Locate the cell with the specified text and output its [X, Y] center coordinate. 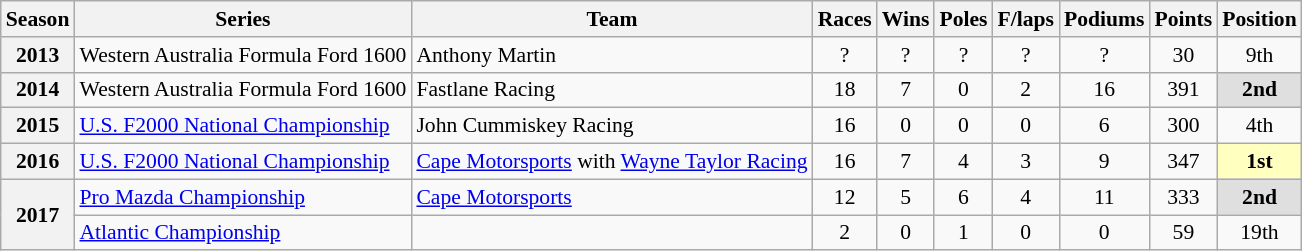
Position [1259, 19]
391 [1184, 90]
Anthony Martin [612, 55]
Series [242, 19]
2015 [38, 126]
300 [1184, 126]
Points [1184, 19]
2016 [38, 162]
59 [1184, 233]
Podiums [1104, 19]
12 [845, 197]
John Cummiskey Racing [612, 126]
Season [38, 19]
Cape Motorsports [612, 197]
19th [1259, 233]
2017 [38, 214]
347 [1184, 162]
Poles [963, 19]
Races [845, 19]
18 [845, 90]
30 [1184, 55]
9 [1104, 162]
Team [612, 19]
1 [963, 233]
F/laps [1026, 19]
Cape Motorsports with Wayne Taylor Racing [612, 162]
2013 [38, 55]
Pro Mazda Championship [242, 197]
2014 [38, 90]
333 [1184, 197]
9th [1259, 55]
Atlantic Championship [242, 233]
5 [906, 197]
4th [1259, 126]
Wins [906, 19]
1st [1259, 162]
3 [1026, 162]
Fastlane Racing [612, 90]
11 [1104, 197]
